For the text-containing cell, return its midpoint in (X, Y) coordinate format. 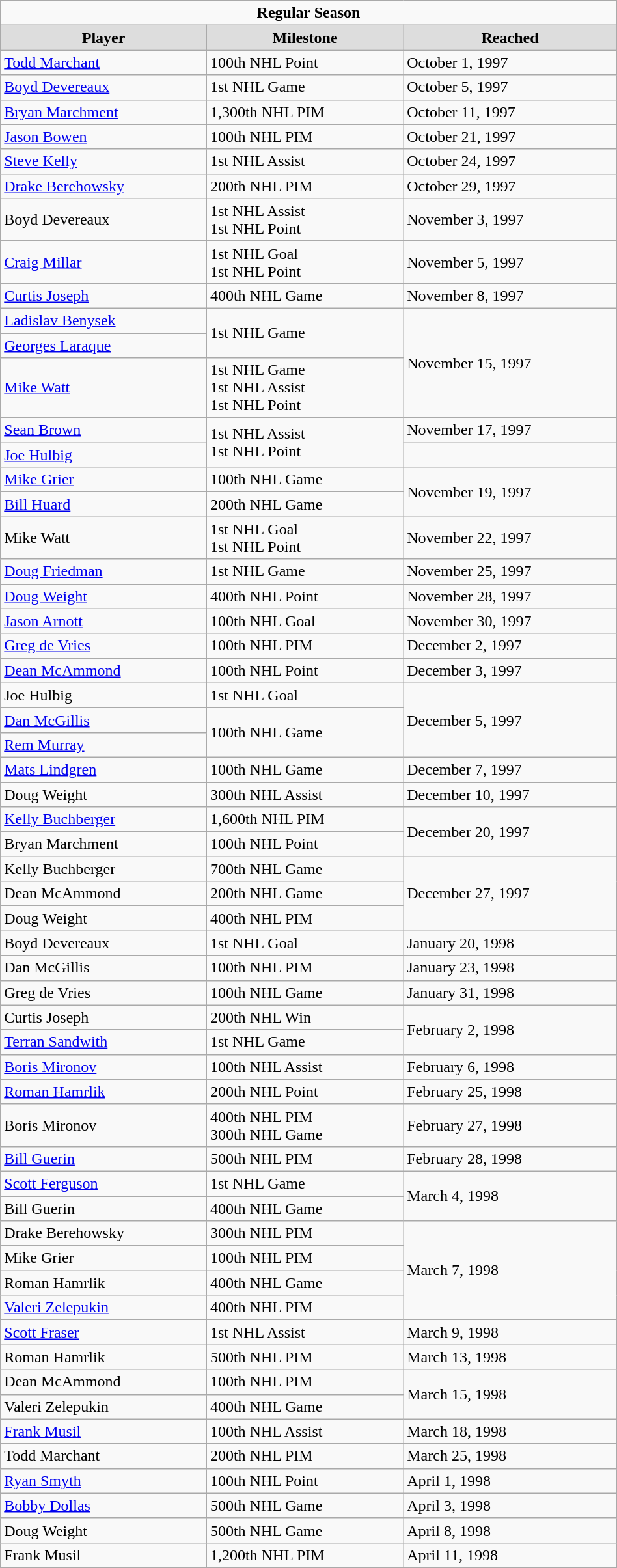
October 5, 1997 (510, 87)
February 27, 1998 (510, 1125)
November 25, 1997 (510, 571)
Rem Murray (104, 745)
Georges Laraque (104, 346)
November 3, 1997 (510, 220)
Jason Arnott (104, 621)
October 24, 1997 (510, 161)
January 31, 1998 (510, 993)
April 8, 1998 (510, 1530)
March 4, 1998 (510, 1196)
December 10, 1997 (510, 795)
Jason Bowen (104, 137)
March 13, 1998 (510, 1357)
November 5, 1997 (510, 262)
March 7, 1998 (510, 1271)
1,600th NHL PIM (305, 819)
400th NHL PIM300th NHL Game (305, 1125)
1st NHL Game1st NHL Assist1st NHL Point (305, 388)
Doug Friedman (104, 571)
October 21, 1997 (510, 137)
November 8, 1997 (510, 296)
October 11, 1997 (510, 112)
300th NHL PIM (305, 1233)
February 6, 1998 (510, 1067)
March 25, 1998 (510, 1456)
Bill Huard (104, 504)
400th NHL Point (305, 596)
1,300th NHL PIM (305, 112)
Reached (510, 38)
November 28, 1997 (510, 596)
November 22, 1997 (510, 538)
December 7, 1997 (510, 769)
April 11, 1998 (510, 1555)
200th NHL Win (305, 1017)
March 18, 1998 (510, 1431)
Terran Sandwith (104, 1042)
October 1, 1997 (510, 62)
January 20, 1998 (510, 943)
Ladislav Benysek (104, 320)
Player (104, 38)
700th NHL Game (305, 869)
February 25, 1998 (510, 1092)
100th NHL Goal (305, 621)
April 1, 1998 (510, 1481)
December 5, 1997 (510, 720)
Sean Brown (104, 430)
200th NHL Point (305, 1092)
Craig Millar (104, 262)
October 29, 1997 (510, 186)
Ryan Smyth (104, 1481)
December 27, 1997 (510, 894)
November 15, 1997 (510, 363)
March 15, 1998 (510, 1394)
March 9, 1998 (510, 1332)
Mats Lindgren (104, 769)
February 2, 1998 (510, 1030)
Scott Ferguson (104, 1183)
February 28, 1998 (510, 1159)
Scott Fraser (104, 1332)
Steve Kelly (104, 161)
Milestone (305, 38)
Bobby Dollas (104, 1506)
1,200th NHL PIM (305, 1555)
Regular Season (308, 13)
January 23, 1998 (510, 968)
November 17, 1997 (510, 430)
December 2, 1997 (510, 646)
December 3, 1997 (510, 670)
300th NHL Assist (305, 795)
December 20, 1997 (510, 832)
November 19, 1997 (510, 492)
November 30, 1997 (510, 621)
April 3, 1998 (510, 1506)
